Detect which cell encompasses the target text, then output its [X, Y] center coordinate. 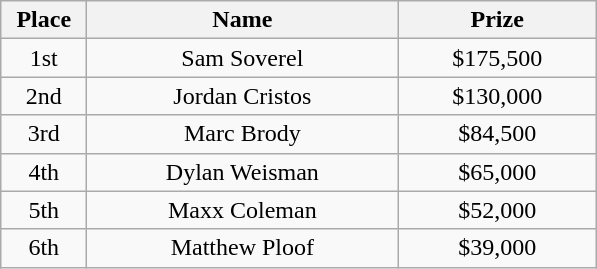
Dylan Weisman [242, 172]
3rd [44, 134]
Name [242, 20]
$130,000 [498, 96]
Prize [498, 20]
1st [44, 58]
Matthew Ploof [242, 248]
4th [44, 172]
Jordan Cristos [242, 96]
$52,000 [498, 210]
Marc Brody [242, 134]
Maxx Coleman [242, 210]
$175,500 [498, 58]
6th [44, 248]
$65,000 [498, 172]
2nd [44, 96]
Place [44, 20]
$39,000 [498, 248]
5th [44, 210]
$84,500 [498, 134]
Sam Soverel [242, 58]
